Identify which cell holds the provided text, then report its [X, Y] central coordinate. 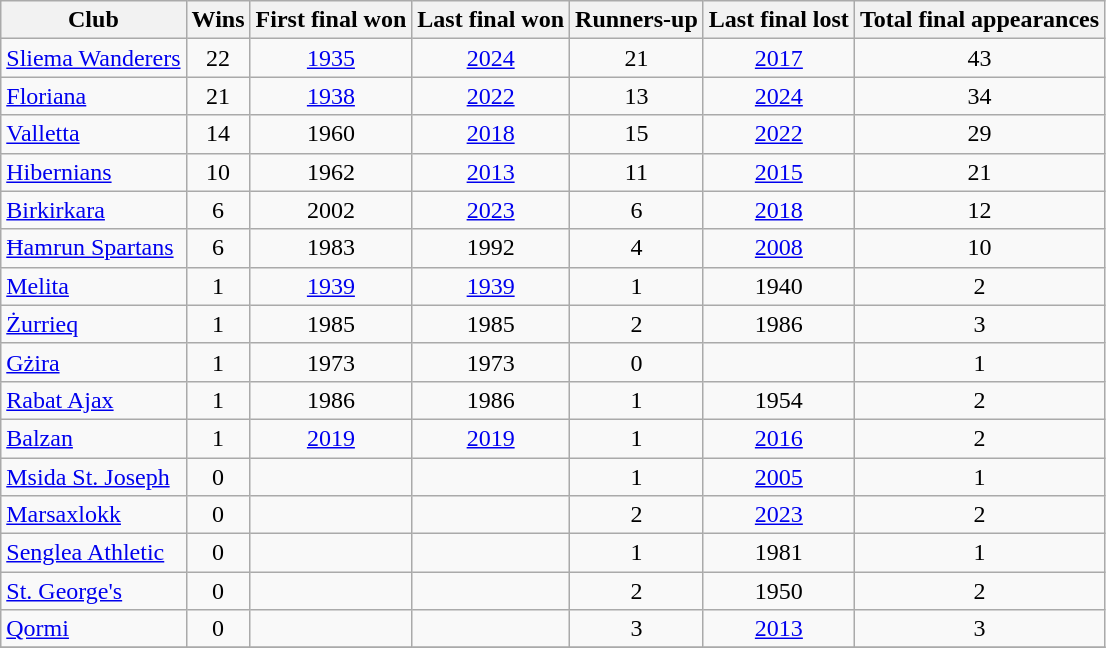
Qormi [94, 629]
Msida St. Joseph [94, 477]
22 [218, 58]
2017 [778, 58]
29 [979, 134]
Valletta [94, 134]
2016 [778, 438]
1981 [778, 553]
1983 [331, 248]
Żurrieq [94, 324]
Last final lost [778, 20]
Last final won [491, 20]
Marsaxlokk [94, 515]
13 [637, 96]
Club [94, 20]
Sliema Wanderers [94, 58]
Melita [94, 286]
1935 [331, 58]
1938 [331, 96]
Senglea Athletic [94, 553]
34 [979, 96]
43 [979, 58]
Runners-up [637, 20]
2005 [778, 477]
15 [637, 134]
Total final appearances [979, 20]
Floriana [94, 96]
Balzan [94, 438]
Wins [218, 20]
1992 [491, 248]
1962 [331, 172]
1960 [331, 134]
1954 [778, 400]
1940 [778, 286]
Gżira [94, 362]
St. George's [94, 591]
1950 [778, 591]
Rabat Ajax [94, 400]
12 [979, 210]
Hibernians [94, 172]
2008 [778, 248]
2015 [778, 172]
14 [218, 134]
11 [637, 172]
4 [637, 248]
Birkirkara [94, 210]
First final won [331, 20]
2002 [331, 210]
Ħamrun Spartans [94, 248]
